Identify which cell holds the provided text, then report its [x, y] central coordinate. 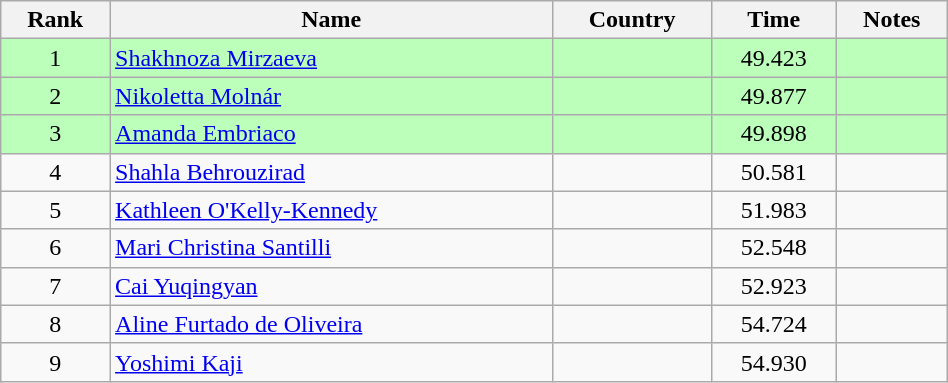
49.877 [774, 96]
50.581 [774, 172]
49.423 [774, 58]
52.923 [774, 286]
1 [56, 58]
Time [774, 20]
2 [56, 96]
Aline Furtado de Oliveira [332, 324]
Cai Yuqingyan [332, 286]
52.548 [774, 248]
Yoshimi Kaji [332, 362]
Name [332, 20]
8 [56, 324]
54.930 [774, 362]
Rank [56, 20]
6 [56, 248]
5 [56, 210]
Shakhnoza Mirzaeva [332, 58]
7 [56, 286]
9 [56, 362]
Nikoletta Molnár [332, 96]
Mari Christina Santilli [332, 248]
3 [56, 134]
Notes [892, 20]
51.983 [774, 210]
Kathleen O'Kelly-Kennedy [332, 210]
4 [56, 172]
Amanda Embriaco [332, 134]
54.724 [774, 324]
Shahla Behrouzirad [332, 172]
Country [632, 20]
49.898 [774, 134]
